From the cell containing the given text, extract its center point as [X, Y] coordinate. 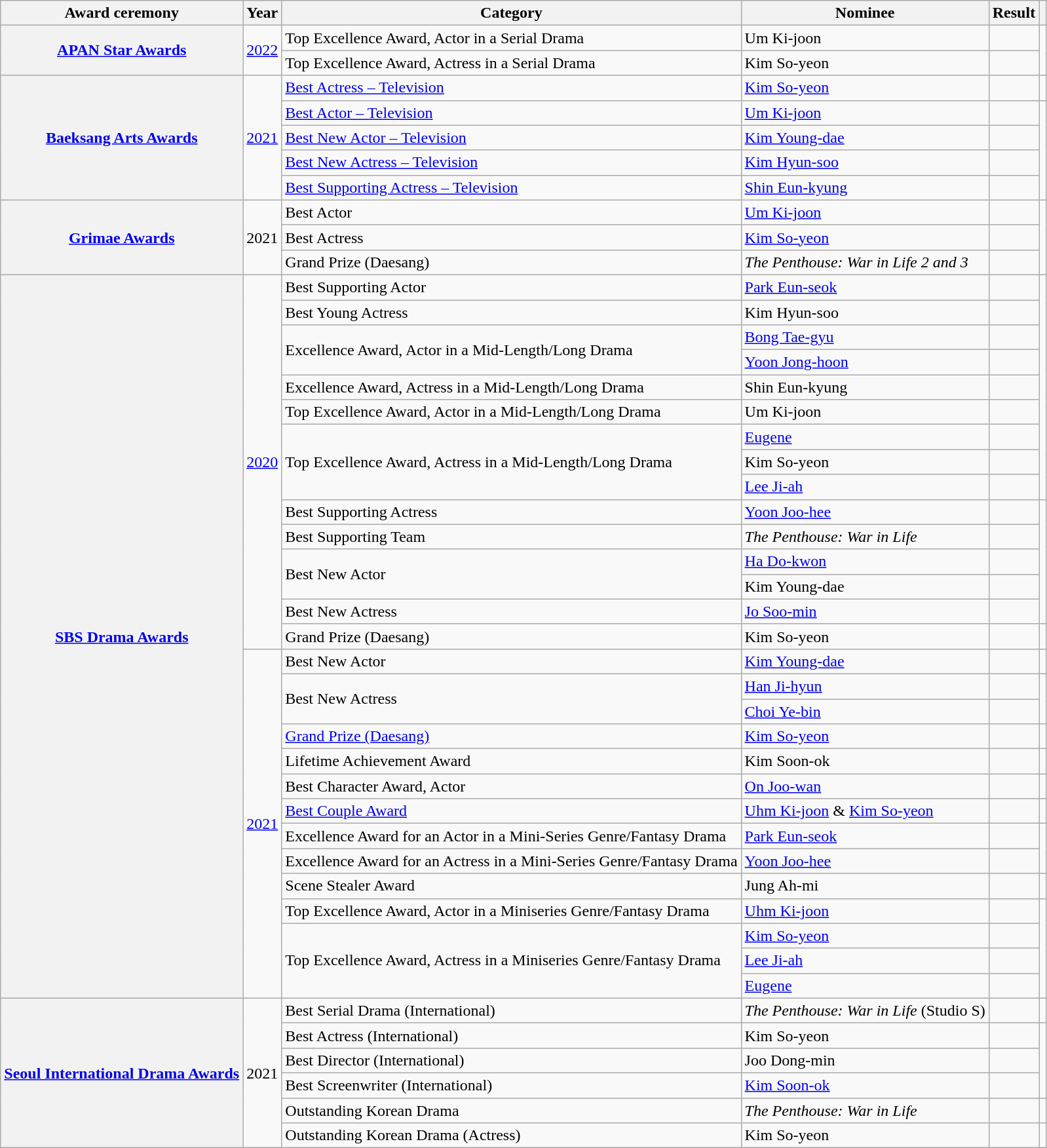
Best Actress – Television [511, 88]
The Penthouse: War in Life 2 and 3 [865, 262]
Top Excellence Award, Actress in a Miniseries Genre/Fantasy Drama [511, 961]
Han Ji-hyun [865, 686]
Best Actor – Television [511, 113]
Top Excellence Award, Actor in a Miniseries Genre/Fantasy Drama [511, 911]
Yoon Jong-hoon [865, 362]
Lifetime Achievement Award [511, 761]
Top Excellence Award, Actress in a Mid-Length/Long Drama [511, 462]
Best Actor [511, 212]
Baeksang Arts Awards [122, 138]
Jung Ah-mi [865, 886]
SBS Drama Awards [122, 636]
Best Screenwriter (International) [511, 1085]
Best Actress (International) [511, 1035]
Best Director (International) [511, 1060]
Excellence Award for an Actor in a Mini-Series Genre/Fantasy Drama [511, 836]
Best Actress [511, 237]
Bong Tae-gyu [865, 337]
Scene Stealer Award [511, 886]
Uhm Ki-joon & Kim So-yeon [865, 811]
The Penthouse: War in Life (Studio S) [865, 1010]
Uhm Ki-joon [865, 911]
Jo Soo-min [865, 611]
Best New Actor – Television [511, 138]
Best Couple Award [511, 811]
Excellence Award, Actress in a Mid-Length/Long Drama [511, 387]
Choi Ye-bin [865, 711]
Excellence Award, Actor in a Mid-Length/Long Drama [511, 350]
Outstanding Korean Drama [511, 1111]
Outstanding Korean Drama (Actress) [511, 1136]
Nominee [865, 13]
2020 [262, 461]
Seoul International Drama Awards [122, 1073]
Best Character Award, Actor [511, 786]
Category [511, 13]
Grimae Awards [122, 237]
APAN Star Awards [122, 50]
Top Excellence Award, Actress in a Serial Drama [511, 63]
Best New Actress – Television [511, 163]
2022 [262, 50]
Year [262, 13]
Top Excellence Award, Actor in a Mid-Length/Long Drama [511, 412]
Joo Dong-min [865, 1060]
Result [1014, 13]
Excellence Award for an Actress in a Mini-Series Genre/Fantasy Drama [511, 861]
Best Serial Drama (International) [511, 1010]
Award ceremony [122, 13]
Best Supporting Team [511, 537]
Ha Do-kwon [865, 562]
Best Supporting Actress – Television [511, 187]
Best Supporting Actress [511, 512]
On Joo-wan [865, 786]
Best Supporting Actor [511, 287]
Top Excellence Award, Actor in a Serial Drama [511, 38]
Best Young Actress [511, 313]
